Search for the cell housing the specified text and yield its [X, Y] center coordinate. 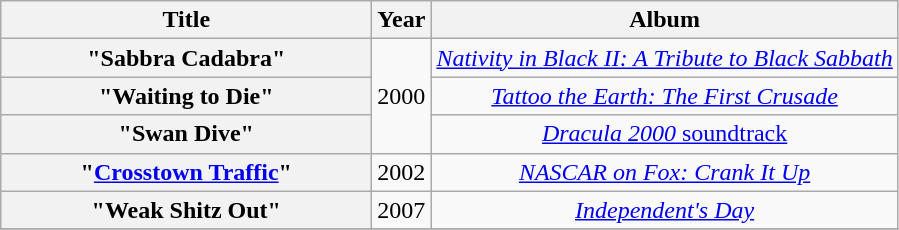
"Swan Dive" [186, 134]
Album [664, 20]
"Crosstown Traffic" [186, 172]
Tattoo the Earth: The First Crusade [664, 96]
"Weak Shitz Out" [186, 210]
Nativity in Black II: A Tribute to Black Sabbath [664, 58]
2000 [402, 96]
"Waiting to Die" [186, 96]
NASCAR on Fox: Crank It Up [664, 172]
"Sabbra Cadabra" [186, 58]
Independent's Day [664, 210]
Dracula 2000 soundtrack [664, 134]
Title [186, 20]
2007 [402, 210]
2002 [402, 172]
Year [402, 20]
